Capture the cell that displays the provided text and extract its (X, Y) central coordinate. 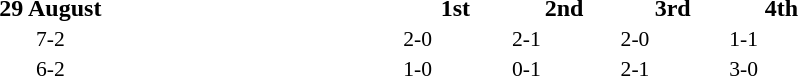
2-1 (564, 39)
